Capture the cell that displays the provided text and extract its (X, Y) central coordinate. 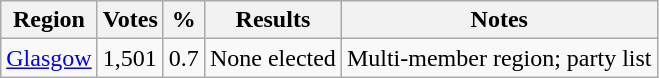
Results (272, 20)
Multi-member region; party list (499, 58)
Notes (499, 20)
Region (49, 20)
Glasgow (49, 58)
Votes (130, 20)
None elected (272, 58)
0.7 (184, 58)
1,501 (130, 58)
% (184, 20)
